From the cell containing the given text, extract its center point as [x, y] coordinate. 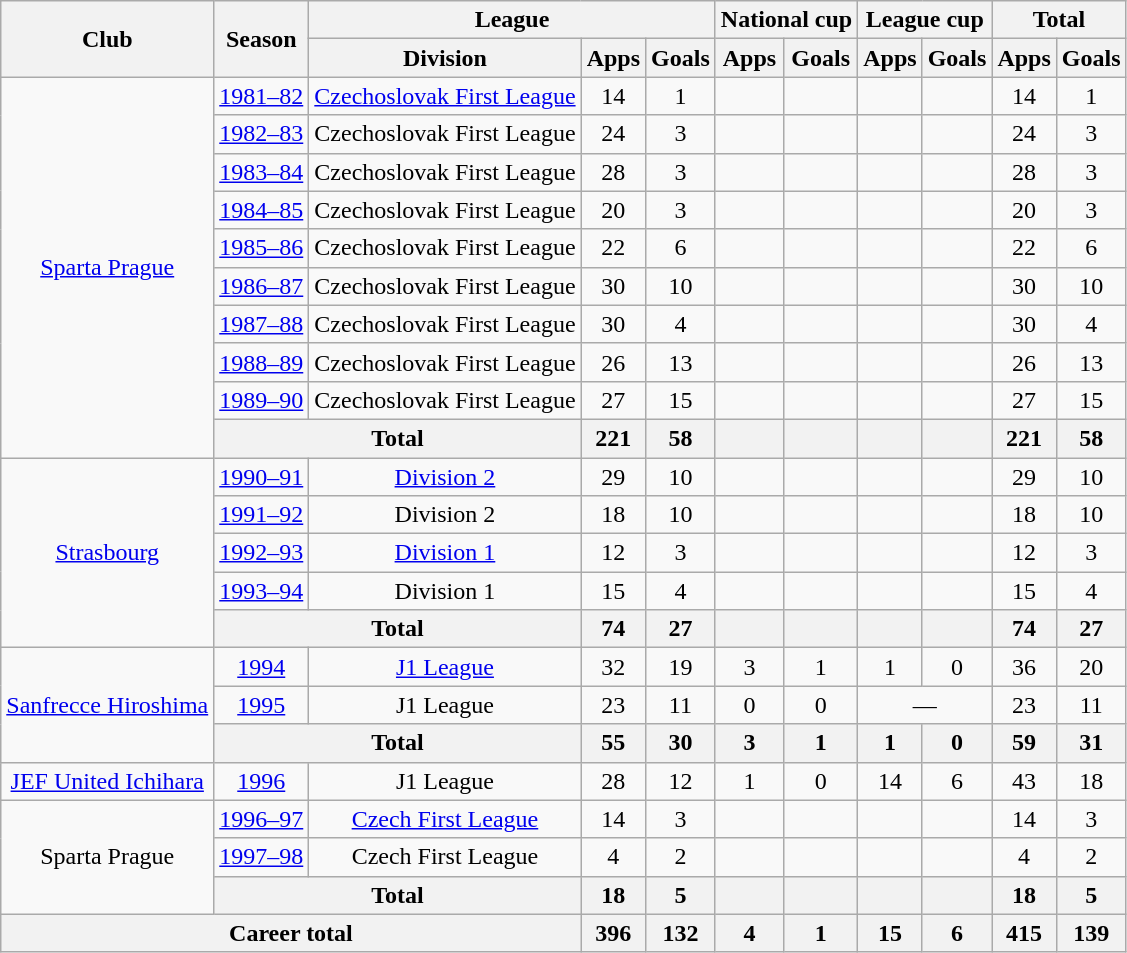
1995 [262, 705]
1990–91 [262, 477]
1993–94 [262, 591]
132 [681, 933]
1996 [262, 781]
JEF United Ichihara [108, 781]
League [512, 20]
1983–84 [262, 172]
Season [262, 39]
1981–82 [262, 96]
1982–83 [262, 134]
55 [613, 743]
— [925, 705]
1987–88 [262, 324]
Division [445, 58]
1989–90 [262, 400]
59 [1024, 743]
1984–85 [262, 210]
415 [1024, 933]
19 [681, 667]
Strasbourg [108, 553]
1988–89 [262, 362]
396 [613, 933]
1986–87 [262, 286]
Career total [291, 933]
139 [1091, 933]
36 [1024, 667]
1994 [262, 667]
1996–97 [262, 819]
1985–86 [262, 248]
Sanfrecce Hiroshima [108, 705]
1997–98 [262, 857]
31 [1091, 743]
National cup [786, 20]
1991–92 [262, 515]
League cup [925, 20]
1992–93 [262, 553]
32 [613, 667]
43 [1024, 781]
Club [108, 39]
